Pinpoint the cell where the given text exists, returning its [x, y] midpoint coordinate. 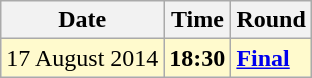
18:30 [198, 58]
Date [82, 20]
Time [198, 20]
Round [271, 20]
Final [271, 58]
17 August 2014 [82, 58]
